Search for the cell housing the specified text and yield its [X, Y] center coordinate. 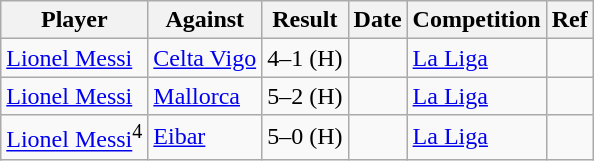
4–1 (H) [305, 58]
Lionel Messi4 [74, 138]
5–0 (H) [305, 138]
Competition [476, 20]
Result [305, 20]
Against [205, 20]
Player [74, 20]
5–2 (H) [305, 96]
Eibar [205, 138]
Celta Vigo [205, 58]
Mallorca [205, 96]
Ref [570, 20]
Date [378, 20]
